For the text-containing cell, return its midpoint in [x, y] coordinate format. 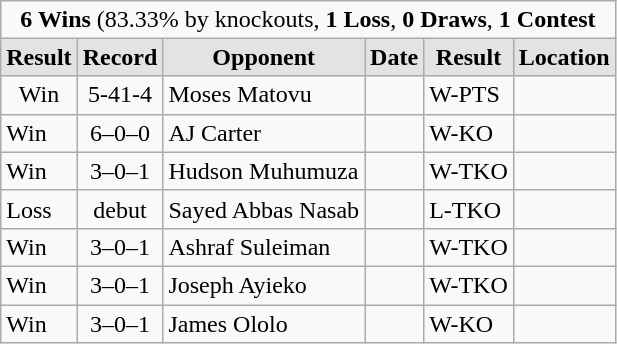
W-PTS [469, 95]
Ashraf Suleiman [264, 247]
5-41-4 [120, 95]
Opponent [264, 58]
Date [394, 58]
6 Wins (83.33% by knockouts, 1 Loss, 0 Draws, 1 Contest [308, 20]
Loss [39, 209]
Moses Matovu [264, 95]
Record [120, 58]
6–0–0 [120, 133]
AJ Carter [264, 133]
Joseph Ayieko [264, 285]
James Ololo [264, 323]
Sayed Abbas Nasab [264, 209]
Hudson Muhumuza [264, 171]
debut [120, 209]
Location [564, 58]
L-TKO [469, 209]
